For the text-containing cell, return its midpoint in (X, Y) coordinate format. 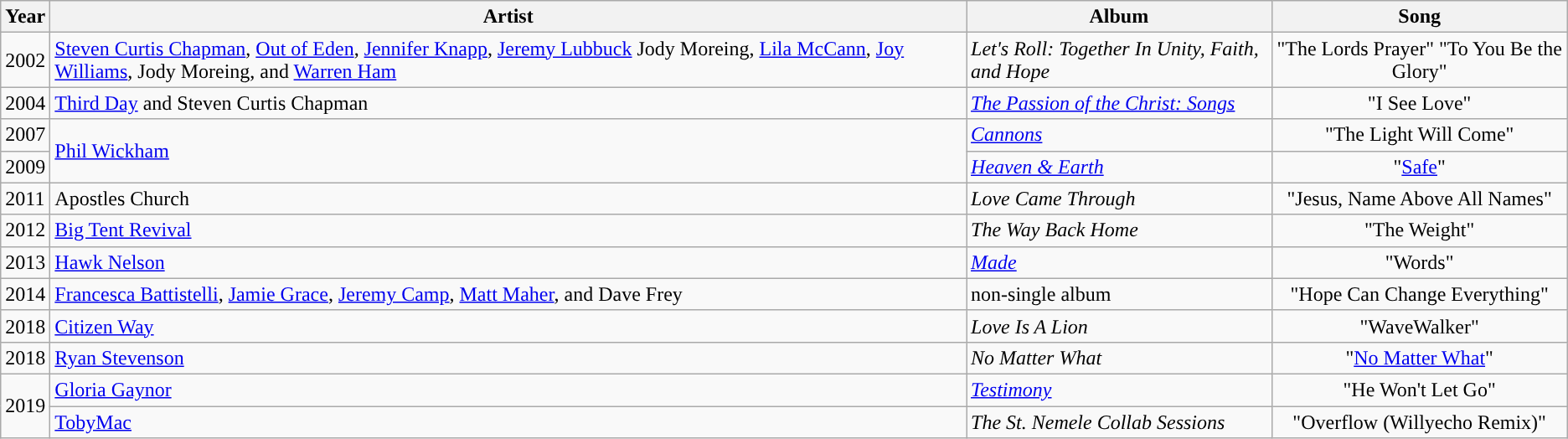
"WaveWalker" (1419, 326)
The Passion of the Christ: Songs (1119, 103)
"Words" (1419, 262)
Citizen Way (508, 326)
Love Came Through (1119, 199)
Year (25, 17)
Song (1419, 17)
Gloria Gaynor (508, 390)
Francesca Battistelli, Jamie Grace, Jeremy Camp, Matt Maher, and Dave Frey (508, 294)
Apostles Church (508, 199)
Big Tent Revival (508, 230)
"I See Love" (1419, 103)
2004 (25, 103)
Let's Roll: Together In Unity, Faith, and Hope (1119, 60)
Heaven & Earth (1119, 167)
2019 (25, 405)
"The Light Will Come" (1419, 135)
2014 (25, 294)
Made (1119, 262)
"He Won't Let Go" (1419, 390)
"Jesus, Name Above All Names" (1419, 199)
Love Is A Lion (1119, 326)
2009 (25, 167)
"The Lords Prayer" "To You Be the Glory" (1419, 60)
No Matter What (1119, 358)
2013 (25, 262)
"Hope Can Change Everything" (1419, 294)
Third Day and Steven Curtis Chapman (508, 103)
"The Weight" (1419, 230)
"No Matter What" (1419, 358)
Ryan Stevenson (508, 358)
2007 (25, 135)
Album (1119, 17)
"Safe" (1419, 167)
2012 (25, 230)
Phil Wickham (508, 151)
Testimony (1119, 390)
Artist (508, 17)
"Overflow (Willyecho Remix)" (1419, 421)
TobyMac (508, 421)
Hawk Nelson (508, 262)
Cannons (1119, 135)
The Way Back Home (1119, 230)
The St. Nemele Collab Sessions (1119, 421)
2002 (25, 60)
2011 (25, 199)
non-single album (1119, 294)
Steven Curtis Chapman, Out of Eden, Jennifer Knapp, Jeremy Lubbuck Jody Moreing, Lila McCann, Joy Williams, Jody Moreing, and Warren Ham (508, 60)
